Identify which cell holds the provided text, then report its [x, y] central coordinate. 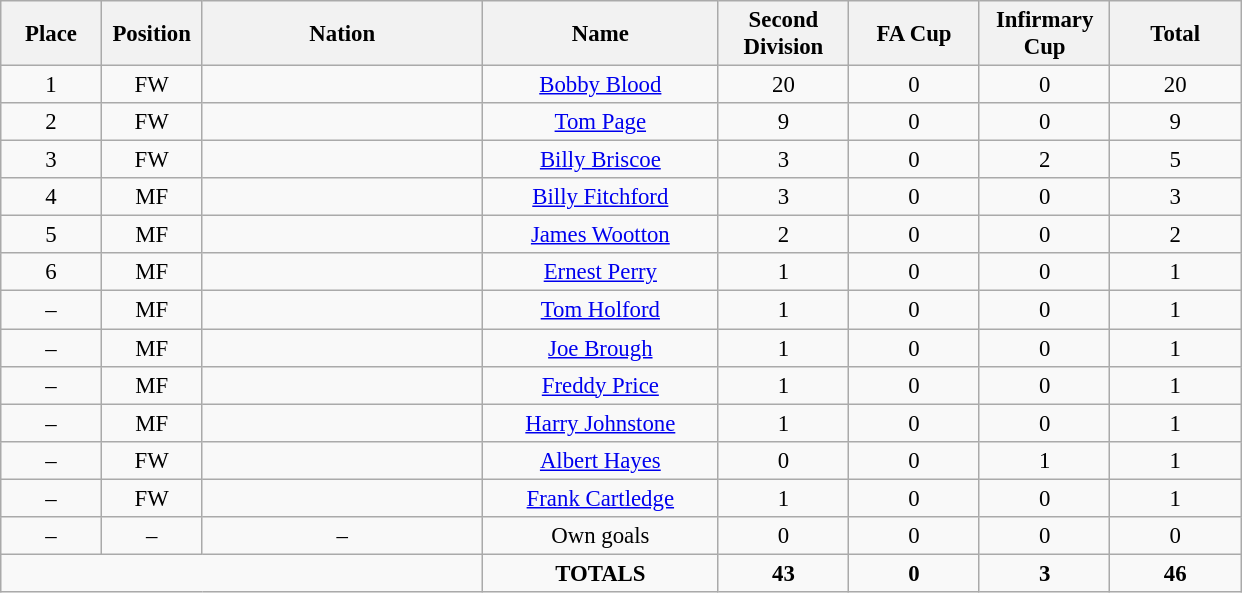
Freddy Price [601, 385]
46 [1176, 573]
6 [52, 273]
Billy Fitchford [601, 197]
Tom Holford [601, 310]
Second Division [784, 34]
TOTALS [601, 573]
43 [784, 573]
Nation [342, 34]
Own goals [601, 536]
Frank Cartledge [601, 498]
Bobby Blood [601, 85]
Harry Johnstone [601, 423]
Infirmary Cup [1044, 34]
Billy Briscoe [601, 160]
Position [152, 34]
FA Cup [914, 34]
Albert Hayes [601, 460]
Total [1176, 34]
James Wootton [601, 235]
4 [52, 197]
Ernest Perry [601, 273]
Place [52, 34]
Joe Brough [601, 348]
Tom Page [601, 122]
Name [601, 34]
